Extract the [x, y] coordinate from the center of the cell holding the provided text.  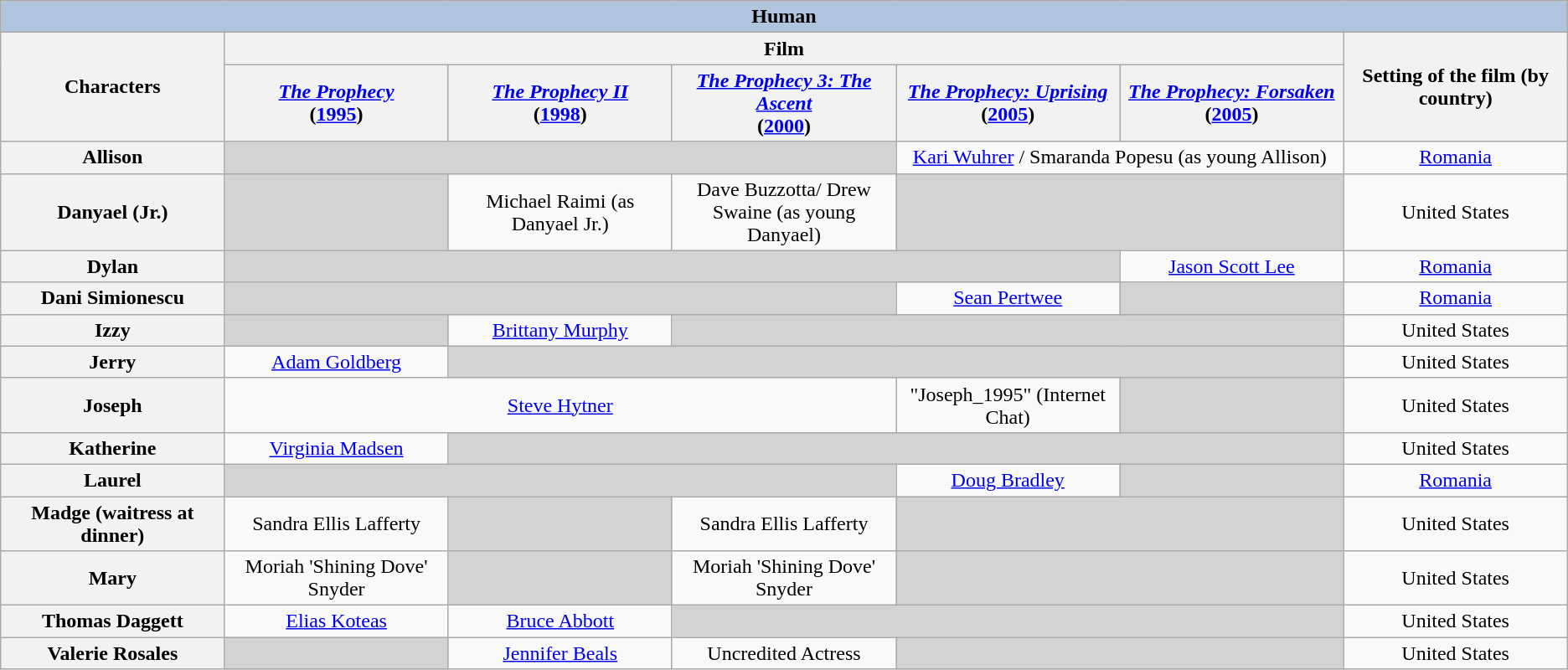
Steve Hytner [560, 405]
The Prophecy: Uprising(2005) [1008, 103]
Joseph [112, 405]
Jennifer Beals [560, 653]
The Prophecy 3: The Ascent(2000) [784, 103]
Film [784, 49]
Adam Goldberg [337, 362]
Brittany Murphy [560, 330]
Kari Wuhrer / Smaranda Popesu (as young Allison) [1120, 157]
Valerie Rosales [112, 653]
Dylan [112, 266]
Dave Buzzotta/ Drew Swaine (as young Danyael) [784, 212]
Uncredited Actress [784, 653]
The Prophecy: Forsaken(2005) [1231, 103]
Virginia Madsen [337, 448]
Laurel [112, 480]
Human [784, 17]
Jason Scott Lee [1231, 266]
Allison [112, 157]
Characters [112, 87]
Madge (waitress at dinner) [112, 523]
"Joseph_1995" (Internet Chat) [1008, 405]
Katherine [112, 448]
Setting of the film (by country) [1456, 87]
Mary [112, 578]
Thomas Daggett [112, 621]
Doug Bradley [1008, 480]
Michael Raimi (as Danyael Jr.) [560, 212]
The Prophecy II(1998) [560, 103]
Bruce Abbott [560, 621]
Elias Koteas [337, 621]
Jerry [112, 362]
Izzy [112, 330]
Dani Simionescu [112, 298]
The Prophecy(1995) [337, 103]
Sean Pertwee [1008, 298]
Danyael (Jr.) [112, 212]
